Capture the cell that displays the provided text and extract its (x, y) central coordinate. 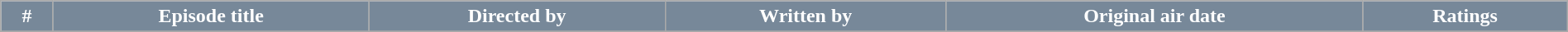
# (27, 16)
Original air date (1154, 16)
Episode title (211, 16)
Directed by (517, 16)
Ratings (1465, 16)
Written by (806, 16)
